Find where the given text appears and provide that cell's center as (x, y) coordinate. 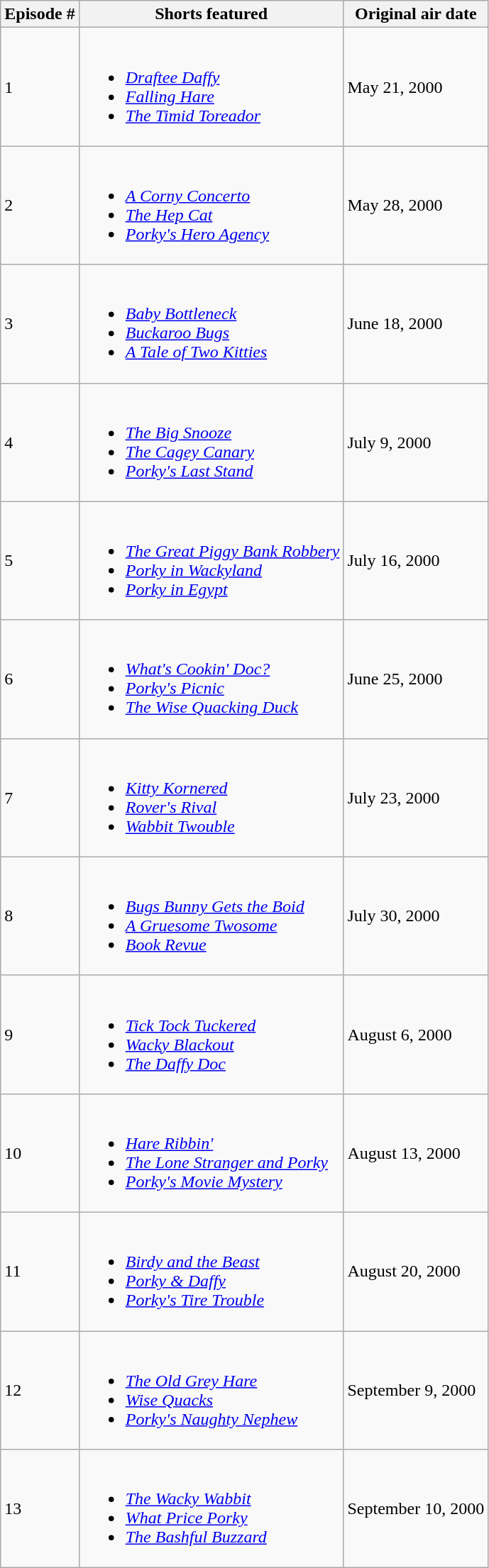
June 25, 2000 (416, 679)
8 (40, 916)
2 (40, 206)
July 16, 2000 (416, 560)
Shorts featured (211, 14)
September 9, 2000 (416, 1390)
September 10, 2000 (416, 1509)
9 (40, 1034)
Hare Ribbin'The Lone Stranger and PorkyPorky's Movie Mystery (211, 1153)
Bugs Bunny Gets the BoidA Gruesome TwosomeBook Revue (211, 916)
August 6, 2000 (416, 1034)
5 (40, 560)
4 (40, 443)
June 18, 2000 (416, 323)
The Great Piggy Bank RobberyPorky in WackylandPorky in Egypt (211, 560)
August 13, 2000 (416, 1153)
August 20, 2000 (416, 1271)
May 28, 2000 (416, 206)
Kitty KorneredRover's RivalWabbit Twouble (211, 797)
The Big SnoozeThe Cagey CanaryPorky's Last Stand (211, 443)
13 (40, 1509)
3 (40, 323)
July 9, 2000 (416, 443)
11 (40, 1271)
July 23, 2000 (416, 797)
1 (40, 87)
A Corny ConcertoThe Hep CatPorky's Hero Agency (211, 206)
Baby BottleneckBuckaroo BugsA Tale of Two Kitties (211, 323)
The Old Grey HareWise QuacksPorky's Naughty Nephew (211, 1390)
6 (40, 679)
12 (40, 1390)
Tick Tock TuckeredWacky BlackoutThe Daffy Doc (211, 1034)
Birdy and the BeastPorky & DaffyPorky's Tire Trouble (211, 1271)
Original air date (416, 14)
July 30, 2000 (416, 916)
What's Cookin' Doc?Porky's PicnicThe Wise Quacking Duck (211, 679)
Episode # (40, 14)
May 21, 2000 (416, 87)
The Wacky WabbitWhat Price PorkyThe Bashful Buzzard (211, 1509)
10 (40, 1153)
Draftee DaffyFalling HareThe Timid Toreador (211, 87)
7 (40, 797)
